Provide the [X, Y] coordinate of the cell's center where the given text is located.  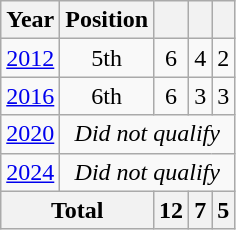
12 [172, 210]
Position [107, 20]
5 [224, 210]
2020 [30, 134]
7 [200, 210]
2012 [30, 58]
2 [224, 58]
Total [78, 210]
2024 [30, 172]
6th [107, 96]
2016 [30, 96]
4 [200, 58]
5th [107, 58]
Year [30, 20]
